Extract the (x, y) coordinate from the center of the cell holding the provided text.  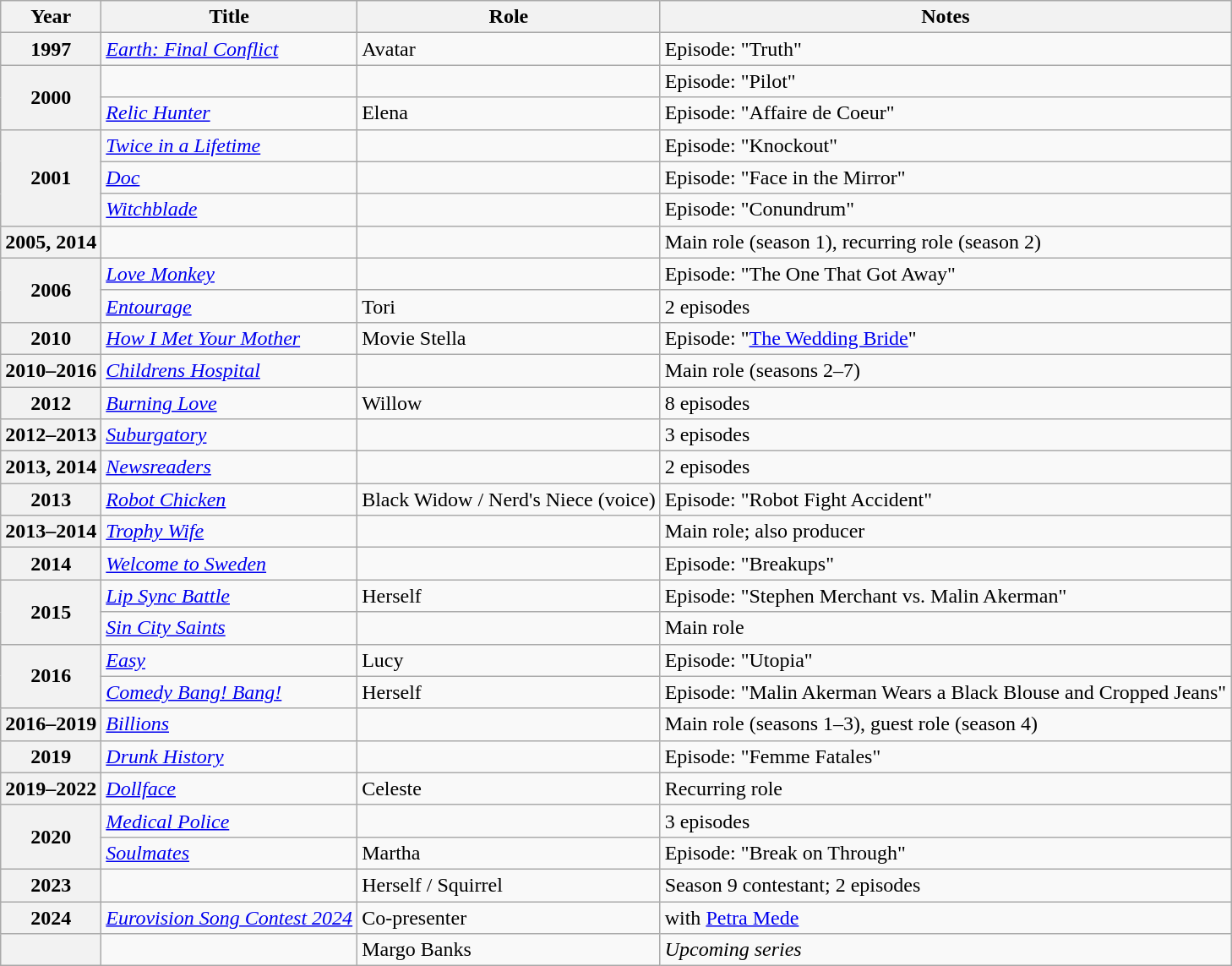
Dollface (230, 789)
Main role (season 1), recurring role (season 2) (945, 242)
Episode: "Truth" (945, 49)
with Petra Mede (945, 917)
2012–2013 (51, 435)
Childrens Hospital (230, 370)
Soulmates (230, 853)
Comedy Bang! Bang! (230, 692)
Margo Banks (509, 950)
1997 (51, 49)
2001 (51, 177)
Welcome to Sweden (230, 564)
Witchblade (230, 210)
Movie Stella (509, 338)
2013 (51, 499)
2010 (51, 338)
Avatar (509, 49)
Black Widow / Nerd's Niece (voice) (509, 499)
Episode: "Stephen Merchant vs. Malin Akerman" (945, 596)
Episode: "Femme Fatales" (945, 756)
2016–2019 (51, 724)
Recurring role (945, 789)
Drunk History (230, 756)
Episode: "The Wedding Bride" (945, 338)
2000 (51, 97)
2014 (51, 564)
Trophy Wife (230, 532)
Relic Hunter (230, 113)
Suburgatory (230, 435)
2024 (51, 917)
2019–2022 (51, 789)
Love Monkey (230, 274)
Lip Sync Battle (230, 596)
How I Met Your Mother (230, 338)
Easy (230, 660)
Billions (230, 724)
Episode: "Face in the Mirror" (945, 177)
Eurovision Song Contest 2024 (230, 917)
2013, 2014 (51, 467)
2023 (51, 885)
Notes (945, 17)
Sin City Saints (230, 628)
Season 9 contestant; 2 episodes (945, 885)
Episode: "The One That Got Away" (945, 274)
Lucy (509, 660)
Main role (945, 628)
Newsreaders (230, 467)
Main role (seasons 1–3), guest role (season 4) (945, 724)
Episode: "Breakups" (945, 564)
Elena (509, 113)
Year (51, 17)
Herself / Squirrel (509, 885)
2012 (51, 403)
2019 (51, 756)
Upcoming series (945, 950)
2010–2016 (51, 370)
Martha (509, 853)
Burning Love (230, 403)
Role (509, 17)
Earth: Final Conflict (230, 49)
Episode: "Conundrum" (945, 210)
Celeste (509, 789)
Episode: "Pilot" (945, 81)
2013–2014 (51, 532)
2020 (51, 837)
Robot Chicken (230, 499)
Twice in a Lifetime (230, 145)
2015 (51, 612)
Episode: "Knockout" (945, 145)
8 episodes (945, 403)
Doc (230, 177)
Title (230, 17)
Episode: "Robot Fight Accident" (945, 499)
Entourage (230, 306)
Medical Police (230, 821)
2005, 2014 (51, 242)
Willow (509, 403)
Tori (509, 306)
Episode: "Break on Through" (945, 853)
Episode: "Malin Akerman Wears a Black Blouse and Cropped Jeans" (945, 692)
Main role; also producer (945, 532)
Episode: "Utopia" (945, 660)
2006 (51, 290)
Main role (seasons 2–7) (945, 370)
2016 (51, 676)
Co-presenter (509, 917)
Episode: "Affaire de Coeur" (945, 113)
